From the cell containing the given text, extract its center point as [x, y] coordinate. 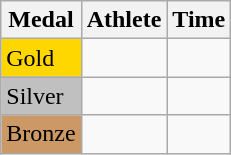
Gold [41, 58]
Athlete [124, 20]
Bronze [41, 134]
Medal [41, 20]
Silver [41, 96]
Time [199, 20]
